Identify which cell holds the provided text, then report its (x, y) central coordinate. 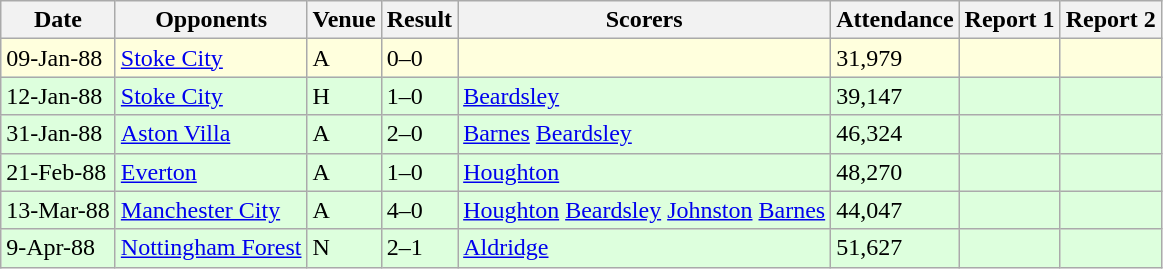
Opponents (211, 20)
Attendance (895, 20)
Aldridge (644, 248)
39,147 (895, 96)
Date (58, 20)
Barnes Beardsley (644, 134)
4–0 (419, 210)
9-Apr-88 (58, 248)
Houghton Beardsley Johnston Barnes (644, 210)
Report 1 (1010, 20)
13-Mar-88 (58, 210)
Report 2 (1110, 20)
31-Jan-88 (58, 134)
H (344, 96)
N (344, 248)
31,979 (895, 58)
Houghton (644, 172)
Venue (344, 20)
Manchester City (211, 210)
Nottingham Forest (211, 248)
Result (419, 20)
0–0 (419, 58)
2–0 (419, 134)
48,270 (895, 172)
51,627 (895, 248)
46,324 (895, 134)
44,047 (895, 210)
2–1 (419, 248)
21-Feb-88 (58, 172)
Beardsley (644, 96)
09-Jan-88 (58, 58)
12-Jan-88 (58, 96)
Everton (211, 172)
Aston Villa (211, 134)
Scorers (644, 20)
